Identify which cell holds the provided text, then report its [x, y] central coordinate. 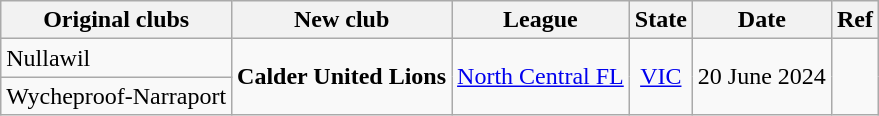
League [541, 20]
Calder United Lions [342, 77]
20 June 2024 [762, 77]
Wycheproof-Narraport [116, 96]
Ref [854, 20]
State [660, 20]
Nullawil [116, 58]
VIC [660, 77]
Date [762, 20]
New club [342, 20]
Original clubs [116, 20]
North Central FL [541, 77]
